Capture the cell that displays the provided text and extract its (X, Y) central coordinate. 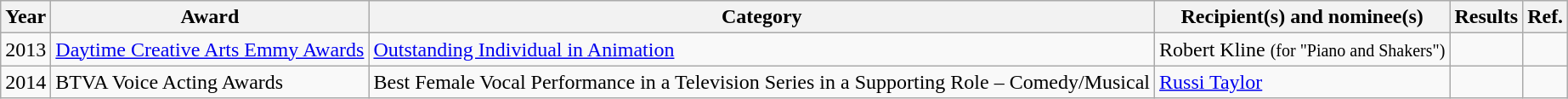
Daytime Creative Arts Emmy Awards (210, 49)
Ref. (1545, 17)
Results (1486, 17)
2013 (25, 49)
Category (761, 17)
Year (25, 17)
Robert Kline (for "Piano and Shakers") (1302, 49)
BTVA Voice Acting Awards (210, 82)
Recipient(s) and nominee(s) (1302, 17)
Outstanding Individual in Animation (761, 49)
Russi Taylor (1302, 82)
2014 (25, 82)
Best Female Vocal Performance in a Television Series in a Supporting Role – Comedy/Musical (761, 82)
Award (210, 17)
